Provide the [x, y] coordinate of the cell's center where the given text is located.  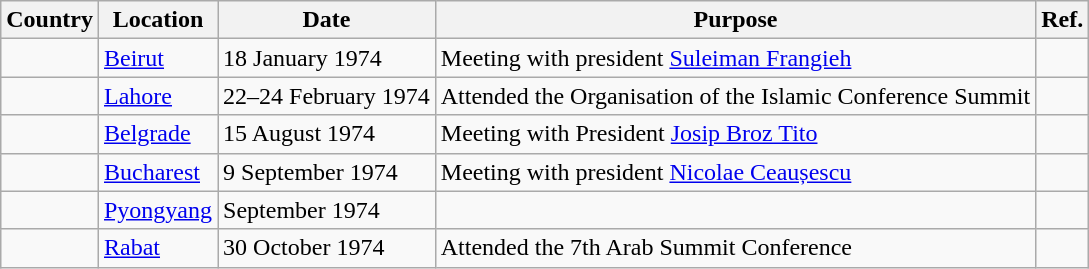
15 August 1974 [327, 134]
Location [158, 20]
Attended the 7th Arab Summit Conference [735, 248]
Purpose [735, 20]
Meeting with president Suleiman Frangieh [735, 58]
Pyongyang [158, 210]
Beirut [158, 58]
9 September 1974 [327, 172]
30 October 1974 [327, 248]
Ref. [1062, 20]
Bucharest [158, 172]
Meeting with President Josip Broz Tito [735, 134]
Date [327, 20]
Lahore [158, 96]
Attended the Organisation of the Islamic Conference Summit [735, 96]
Belgrade [158, 134]
Meeting with president Nicolae Ceaușescu [735, 172]
Rabat [158, 248]
September 1974 [327, 210]
Country [50, 20]
22–24 February 1974 [327, 96]
18 January 1974 [327, 58]
